From the cell containing the given text, extract its center point as [X, Y] coordinate. 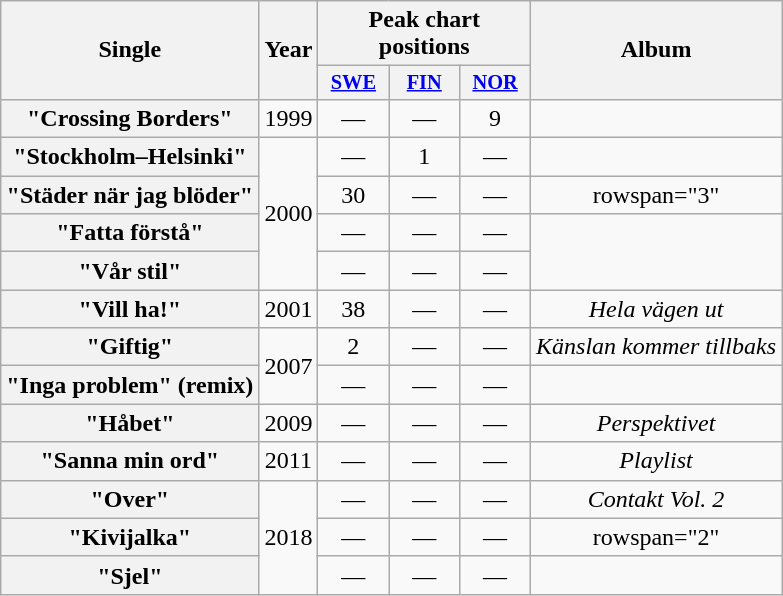
2000 [288, 214]
1999 [288, 118]
Peak chart positions [424, 34]
"Over" [130, 499]
9 [496, 118]
30 [354, 195]
Hela vägen ut [656, 309]
Contakt Vol. 2 [656, 499]
"Städer när jag blöder" [130, 195]
"Vill ha!" [130, 309]
"Stockholm–Helsinki" [130, 157]
"Sjel" [130, 575]
Album [656, 50]
38 [354, 309]
"Kivijalka" [130, 537]
Single [130, 50]
2009 [288, 423]
2007 [288, 366]
rowspan="3" [656, 195]
NOR [496, 83]
2001 [288, 309]
Playlist [656, 461]
Perspektivet [656, 423]
"Giftig" [130, 347]
SWE [354, 83]
"Sanna min ord" [130, 461]
2018 [288, 537]
2011 [288, 461]
rowspan="2" [656, 537]
1 [424, 157]
"Vår stil" [130, 271]
"Inga problem" (remix) [130, 385]
"Fatta förstå" [130, 233]
"Crossing Borders" [130, 118]
FIN [424, 83]
Year [288, 50]
Känslan kommer tillbaks [656, 347]
"Håbet" [130, 423]
2 [354, 347]
